Find where the given text appears and provide that cell's center as (X, Y) coordinate. 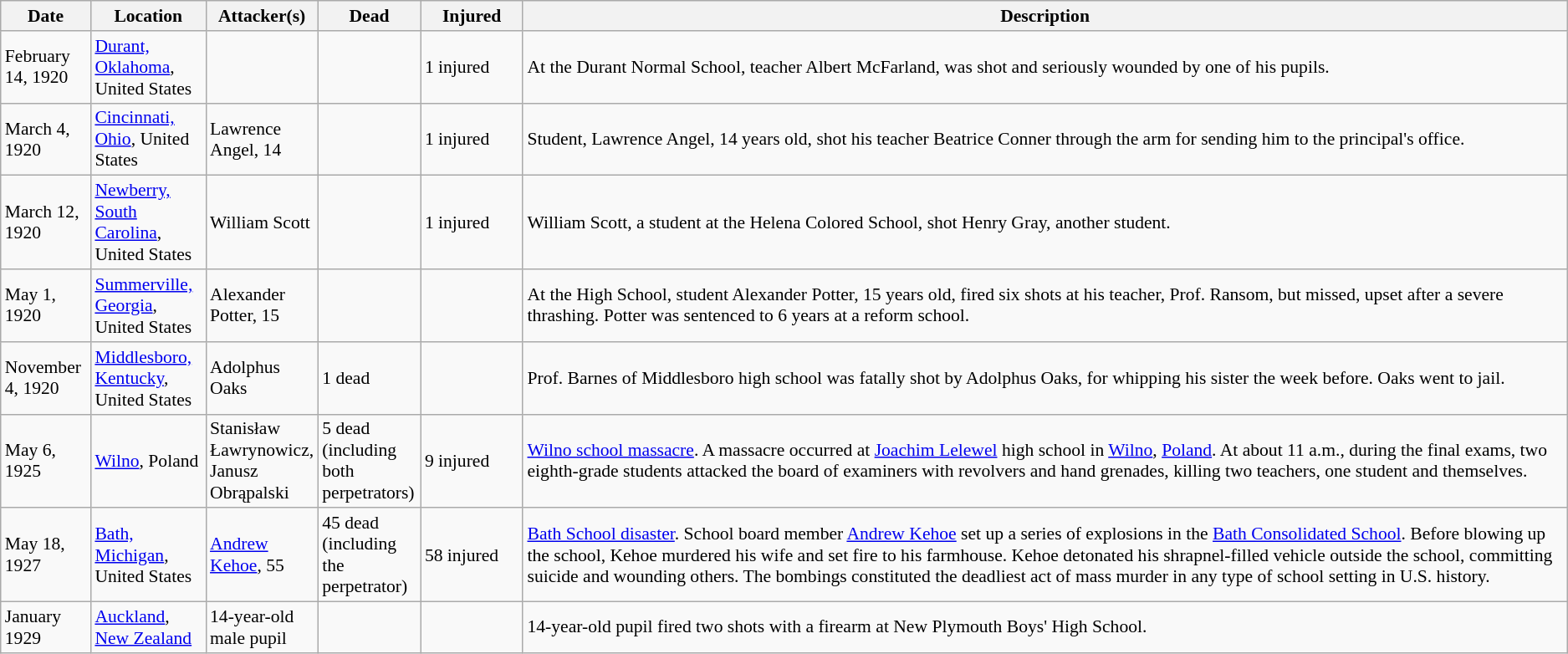
Stanisław Ławrynowicz, Janusz Obrąpalski (262, 461)
William Scott (262, 222)
Date (46, 16)
William Scott, a student at the Helena Colored School, shot Henry Gray, another student. (1044, 222)
Location (148, 16)
1 dead (370, 378)
Andrew Kehoe, 55 (262, 555)
Dead (370, 16)
Bath, Michigan, United States (148, 555)
Auckland, New Zealand (148, 627)
March 4, 1920 (46, 139)
Injured (472, 16)
Adolphus Oaks (262, 378)
14-year-old pupil fired two shots with a firearm at New Plymouth Boys' High School. (1044, 627)
Durant, Oklahoma, United States (148, 67)
14-year-old male pupil (262, 627)
At the Durant Normal School, teacher Albert McFarland, was shot and seriously wounded by one of his pupils. (1044, 67)
Newberry, South Carolina, United States (148, 222)
Student, Lawrence Angel, 14 years old, shot his teacher Beatrice Conner through the arm for sending him to the principal's office. (1044, 139)
5 dead (including both perpetrators) (370, 461)
Summerville, Georgia, United States (148, 306)
Prof. Barnes of Middlesboro high school was fatally shot by Adolphus Oaks, for whipping his sister the week before. Oaks went to jail. (1044, 378)
May 6, 1925 (46, 461)
November 4, 1920 (46, 378)
Alexander Potter, 15 (262, 306)
May 1, 1920 (46, 306)
March 12, 1920 (46, 222)
Wilno, Poland (148, 461)
Attacker(s) (262, 16)
45 dead (including the perpetrator) (370, 555)
9 injured (472, 461)
Lawrence Angel, 14 (262, 139)
Middlesboro, Kentucky, United States (148, 378)
58 injured (472, 555)
Description (1044, 16)
January 1929 (46, 627)
May 18, 1927 (46, 555)
Cincinnati, Ohio, United States (148, 139)
February 14, 1920 (46, 67)
